Detect which cell encompasses the target text, then output its [x, y] center coordinate. 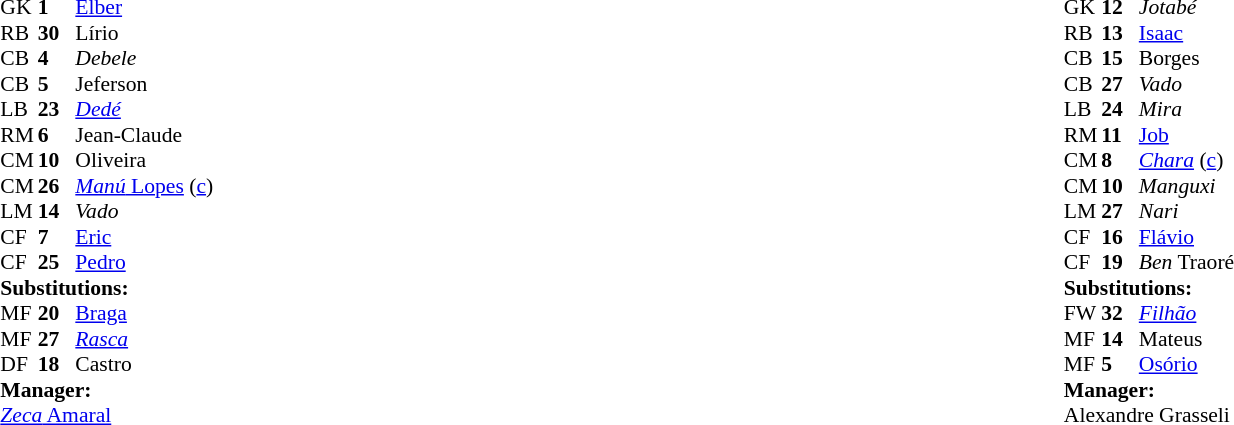
19 [1120, 263]
Borges [1186, 59]
Dedé [144, 109]
Chara (c) [1186, 161]
23 [57, 109]
Braga [144, 313]
6 [57, 135]
FW [1083, 313]
Lírio [144, 33]
7 [57, 237]
Pedro [144, 263]
25 [57, 263]
Flávio [1186, 237]
4 [57, 59]
Jeferson [144, 84]
24 [1120, 109]
Isaac [1186, 33]
Ben Traoré [1186, 263]
Oliveira [144, 161]
15 [1120, 59]
Mira [1186, 109]
Rasca [144, 339]
30 [57, 33]
20 [57, 313]
18 [57, 365]
26 [57, 186]
Castro [144, 365]
16 [1120, 237]
Osório [1186, 365]
11 [1120, 135]
Nari [1186, 211]
Debele [144, 59]
Job [1186, 135]
32 [1120, 313]
Manú Lopes (c) [144, 186]
Jean-Claude [144, 135]
8 [1120, 161]
Mateus [1186, 339]
Filhão [1186, 313]
DF [19, 365]
Eric [144, 237]
Manguxi [1186, 186]
13 [1120, 33]
